Search for the cell housing the specified text and yield its (x, y) center coordinate. 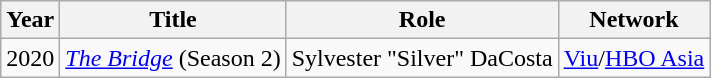
Year (30, 20)
Sylvester "Silver" DaCosta (422, 58)
2020 (30, 58)
Viu/HBO Asia (634, 58)
Network (634, 20)
Title (173, 20)
The Bridge (Season 2) (173, 58)
Role (422, 20)
